For the text-containing cell, return its midpoint in (X, Y) coordinate format. 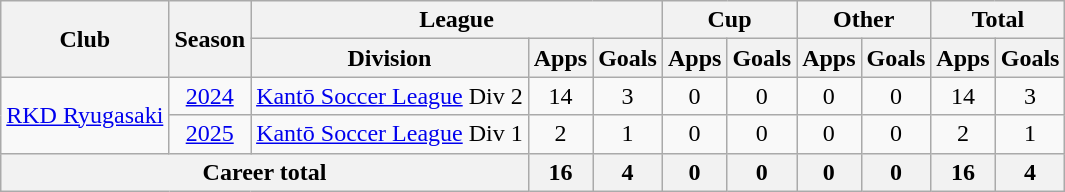
Career total (264, 172)
2025 (210, 134)
Kantō Soccer League Div 1 (390, 134)
Club (85, 39)
League (457, 20)
Kantō Soccer League Div 2 (390, 96)
RKD Ryugasaki (85, 115)
Season (210, 39)
Other (864, 20)
2024 (210, 96)
Total (998, 20)
Division (390, 58)
Cup (729, 20)
